Extract the (X, Y) coordinate from the center of the cell holding the provided text.  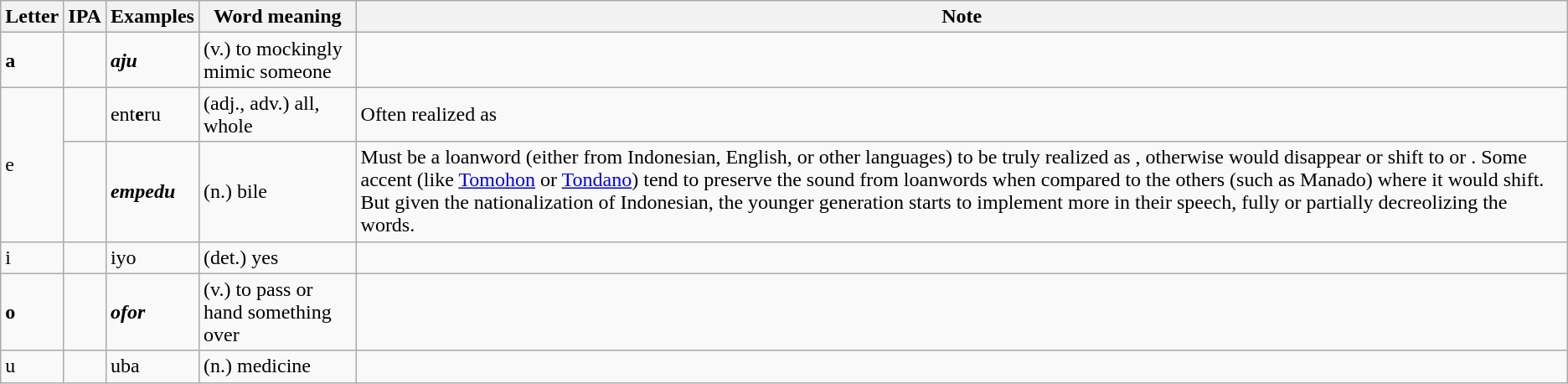
(v.) to mockingly mimic someone (277, 60)
Examples (152, 17)
(n.) bile (277, 191)
aju (152, 60)
a (32, 60)
Word meaning (277, 17)
ofor (152, 312)
enteru (152, 114)
empedu (152, 191)
Note (962, 17)
uba (152, 366)
(det.) yes (277, 257)
IPA (85, 17)
i (32, 257)
Often realized as (962, 114)
u (32, 366)
(v.) to pass or hand something over (277, 312)
iyo (152, 257)
(n.) medicine (277, 366)
o (32, 312)
e (32, 164)
Letter (32, 17)
(adj., adv.) all, whole (277, 114)
